Determine the (X, Y) coordinate at the center of the cell enclosing the given text.  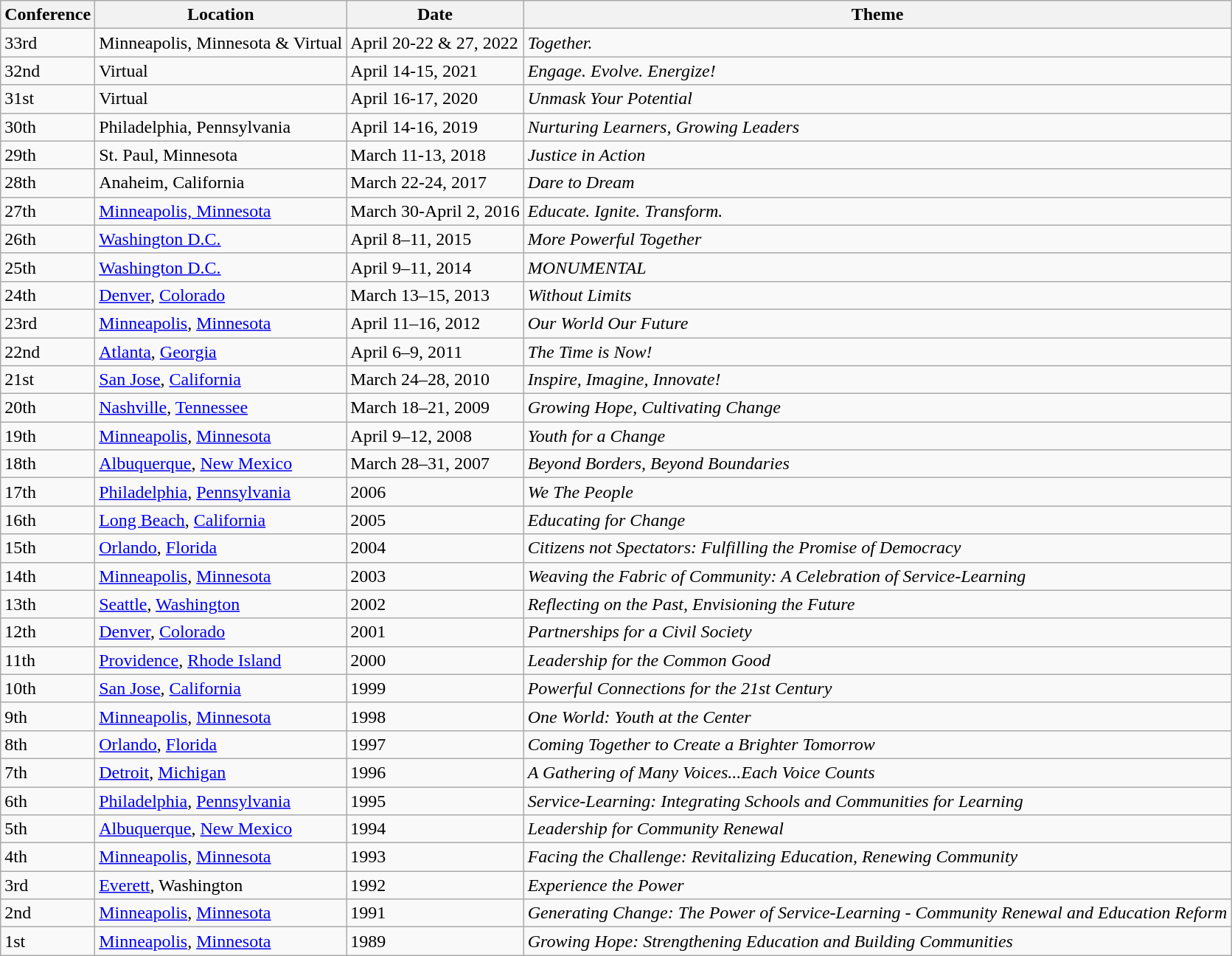
31st (48, 99)
Minneapolis, Minnesota & Virtual (221, 43)
1994 (435, 829)
Facing the Challenge: Revitalizing Education, Renewing Community (877, 857)
1996 (435, 772)
April 20-22 & 27, 2022 (435, 43)
2002 (435, 604)
3rd (48, 885)
Together. (877, 43)
One World: Youth at the Center (877, 716)
17th (48, 492)
2004 (435, 548)
April 9–11, 2014 (435, 267)
18th (48, 464)
Detroit, Michigan (221, 772)
19th (48, 436)
2001 (435, 632)
March 22-24, 2017 (435, 183)
Generating Change: The Power of Service-Learning - Community Renewal and Education Reform (877, 913)
Partnerships for a Civil Society (877, 632)
A Gathering of Many Voices...Each Voice Counts (877, 772)
24th (48, 295)
2000 (435, 660)
8th (48, 744)
1989 (435, 941)
April 14-16, 2019 (435, 127)
12th (48, 632)
9th (48, 716)
The Time is Now! (877, 352)
Everett, Washington (221, 885)
March 24–28, 2010 (435, 380)
Date (435, 15)
Providence, Rhode Island (221, 660)
1997 (435, 744)
Without Limits (877, 295)
Leadership for Community Renewal (877, 829)
1998 (435, 716)
Youth for a Change (877, 436)
Educating for Change (877, 520)
1991 (435, 913)
25th (48, 267)
More Powerful Together (877, 239)
21st (48, 380)
Theme (877, 15)
30th (48, 127)
We The People (877, 492)
Atlanta, Georgia (221, 352)
Growing Hope: Strengthening Education and Building Communities (877, 941)
Seattle, Washington (221, 604)
15th (48, 548)
1992 (435, 885)
14th (48, 576)
April 11–16, 2012 (435, 323)
16th (48, 520)
13th (48, 604)
32nd (48, 71)
Dare to Dream (877, 183)
5th (48, 829)
Our World Our Future (877, 323)
1st (48, 941)
4th (48, 857)
Reflecting on the Past, Envisioning the Future (877, 604)
Leadership for the Common Good (877, 660)
MONUMENTAL (877, 267)
2nd (48, 913)
St. Paul, Minnesota (221, 155)
March 18–21, 2009 (435, 408)
22nd (48, 352)
Nashville, Tennessee (221, 408)
March 13–15, 2013 (435, 295)
Anaheim, California (221, 183)
26th (48, 239)
Experience the Power (877, 885)
Beyond Borders, Beyond Boundaries (877, 464)
Service-Learning: Integrating Schools and Communities for Learning (877, 800)
29th (48, 155)
1995 (435, 800)
Powerful Connections for the 21st Century (877, 688)
April 16-17, 2020 (435, 99)
Unmask Your Potential (877, 99)
Growing Hope, Cultivating Change (877, 408)
March 11-13, 2018 (435, 155)
Educate. Ignite. Transform. (877, 211)
1999 (435, 688)
Citizens not Spectators: Fulfilling the Promise of Democracy (877, 548)
April 6–9, 2011 (435, 352)
Justice in Action (877, 155)
Nurturing Learners, Growing Leaders (877, 127)
1993 (435, 857)
11th (48, 660)
6th (48, 800)
March 30-April 2, 2016 (435, 211)
Inspire, Imagine, Innovate! (877, 380)
March 28–31, 2007 (435, 464)
7th (48, 772)
2003 (435, 576)
20th (48, 408)
April 9–12, 2008 (435, 436)
Weaving the Fabric of Community: A Celebration of Service-Learning (877, 576)
28th (48, 183)
April 8–11, 2015 (435, 239)
2006 (435, 492)
Long Beach, California (221, 520)
33rd (48, 43)
Conference (48, 15)
2005 (435, 520)
10th (48, 688)
Coming Together to Create a Brighter Tomorrow (877, 744)
Engage. Evolve. Energize! (877, 71)
April 14-15, 2021 (435, 71)
27th (48, 211)
Location (221, 15)
23rd (48, 323)
